Scan for the cell matching the given text and deliver its (x, y) coordinate at center. 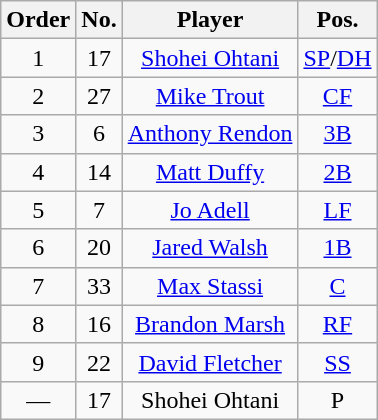
4 (38, 172)
RF (338, 324)
22 (99, 362)
2 (38, 96)
3B (338, 134)
8 (38, 324)
— (38, 400)
No. (99, 20)
27 (99, 96)
1 (38, 58)
Mike Trout (210, 96)
SS (338, 362)
14 (99, 172)
CF (338, 96)
Order (38, 20)
1B (338, 248)
Brandon Marsh (210, 324)
33 (99, 286)
C (338, 286)
3 (38, 134)
Matt Duffy (210, 172)
Player (210, 20)
Jo Adell (210, 210)
Pos. (338, 20)
P (338, 400)
SP/DH (338, 58)
LF (338, 210)
16 (99, 324)
5 (38, 210)
Anthony Rendon (210, 134)
Jared Walsh (210, 248)
9 (38, 362)
2B (338, 172)
David Fletcher (210, 362)
Max Stassi (210, 286)
20 (99, 248)
